Scan for the cell matching the given text and deliver its [X, Y] coordinate at center. 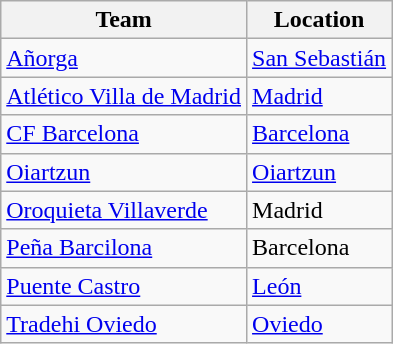
Añorga [124, 58]
CF Barcelona [124, 134]
Tradehi Oviedo [124, 324]
Location [320, 20]
Oroquieta Villaverde [124, 210]
Team [124, 20]
San Sebastián [320, 58]
León [320, 286]
Peña Barcilona [124, 248]
Oviedo [320, 324]
Puente Castro [124, 286]
Atlético Villa de Madrid [124, 96]
